Return the [x, y] coordinate for the center point of the cell that contains the specified text.  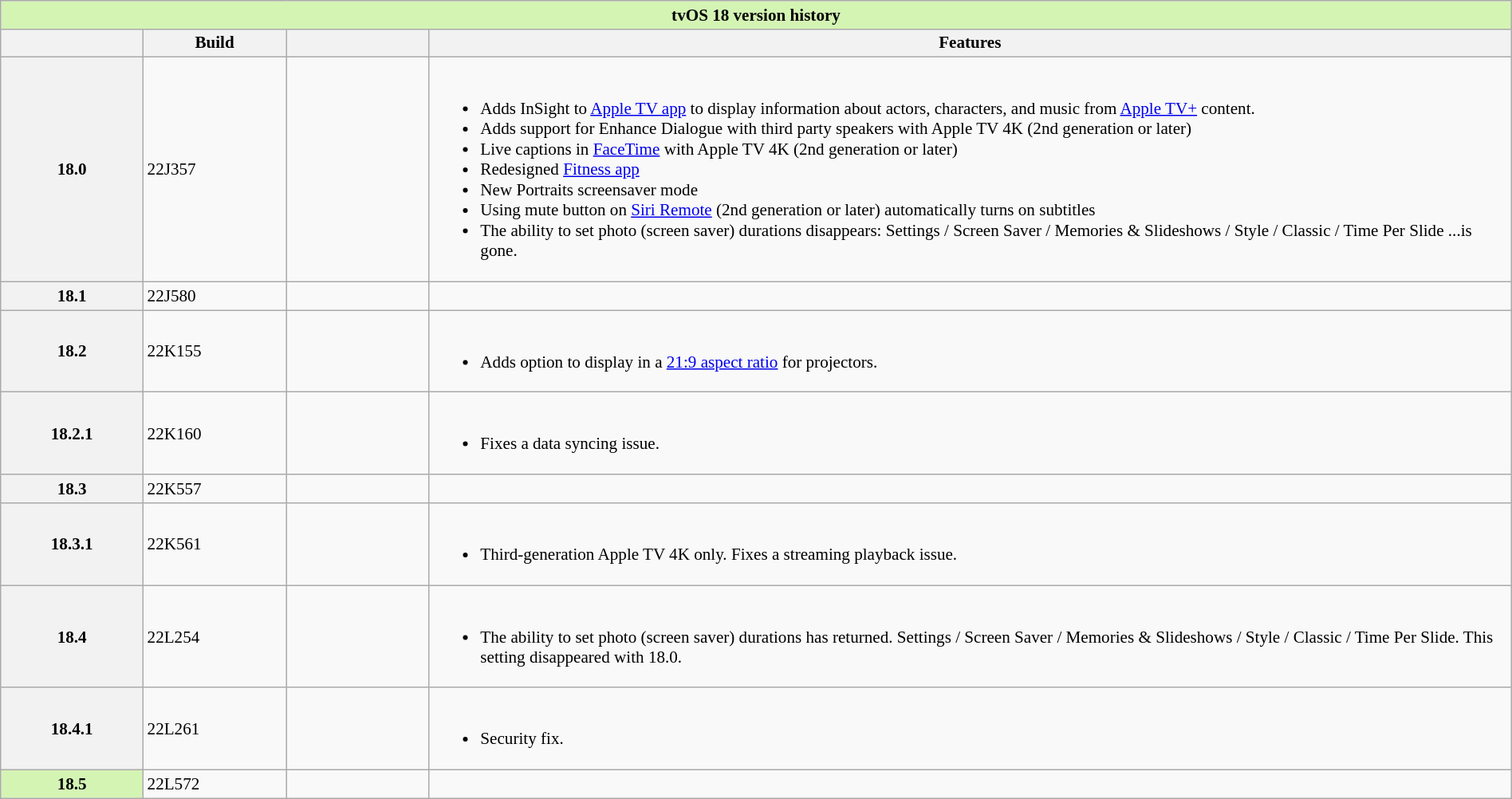
22L261 [215, 729]
Fixes a data syncing issue. [970, 434]
22L572 [215, 785]
18.3.1 [72, 544]
tvOS 18 version history [756, 14]
Third-generation Apple TV 4K only. Fixes a streaming playback issue. [970, 544]
22L254 [215, 636]
18.4 [72, 636]
22K561 [215, 544]
18.0 [72, 170]
22K557 [215, 488]
Build [215, 43]
22K160 [215, 434]
18.4.1 [72, 729]
22K155 [215, 351]
18.3 [72, 488]
22J357 [215, 170]
22J580 [215, 295]
18.2.1 [72, 434]
18.1 [72, 295]
18.2 [72, 351]
Security fix. [970, 729]
Features [970, 43]
18.5 [72, 785]
Adds option to display in a 21:9 aspect ratio for projectors. [970, 351]
